Scan for the cell matching the given text and deliver its [X, Y] coordinate at center. 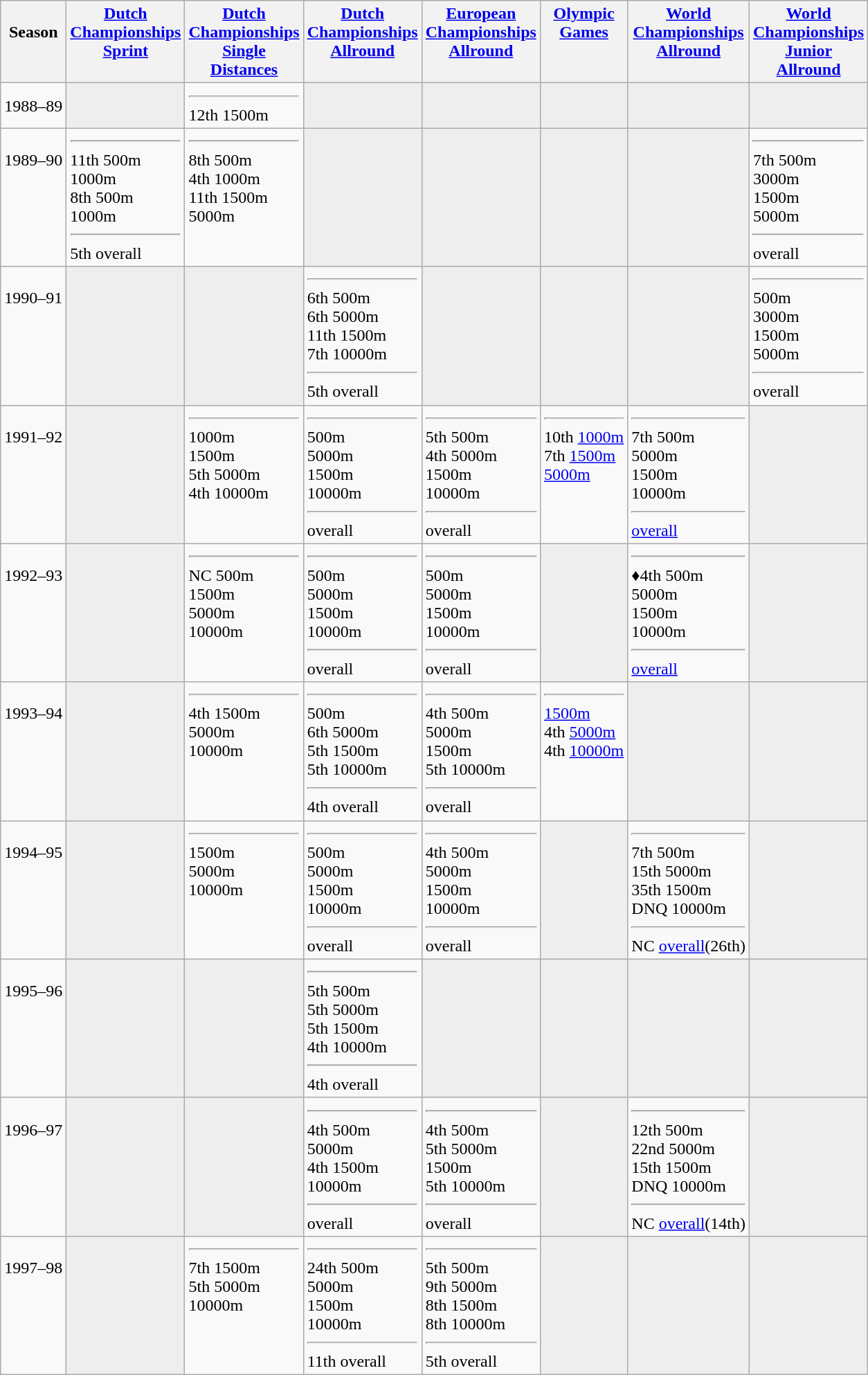
6th 500m 6th 5000m 11th 1500m 7th 10000m 5th overall [363, 336]
24th 500m 5000m 1500m 10000m 11th overall [363, 1305]
World Championships Allround [689, 42]
7th 500m 15th 5000m 35th 1500m DNQ 10000m NC overall(26th) [689, 890]
12th 500m 22nd 5000m 15th 1500m DNQ 10000m NC overall(14th) [689, 1167]
1500m 5000m 10000m [244, 890]
1988–89 [33, 105]
1500m 4th 5000m 4th 10000m [584, 751]
Season [33, 42]
5th 500m 4th 5000m 1500m 10000m overall [480, 474]
4th 500m 5000m 1500m 5th 10000m overall [480, 751]
1994–95 [33, 890]
Dutch Championships Single Distances [244, 42]
1991–92 [33, 474]
1000m 1500m 5th 5000m 4th 10000m [244, 474]
11th 500m 1000m 8th 500m 1000m 5th overall [126, 197]
1992–93 [33, 613]
Olympic Games [584, 42]
4th 1500m 5000m 10000m [244, 751]
NC 500m 1500m 5000m 10000m [244, 613]
10th 1000m 7th 1500m 5000m [584, 474]
4th 500m 5th 5000m 1500m 5th 10000m overall [480, 1167]
1995–96 [33, 1028]
4th 500m 5000m 4th 1500m 10000m overall [363, 1167]
1990–91 [33, 336]
European Championships Allround [480, 42]
♦4th 500m 5000m 1500m 10000m overall [689, 613]
1997–98 [33, 1305]
1989–90 [33, 197]
5th 500m 5th 5000m 5th 1500m 4th 10000m 4th overall [363, 1028]
Dutch Championships Sprint [126, 42]
Dutch Championships Allround [363, 42]
1993–94 [33, 751]
500m 3000m 1500m 5000m overall [808, 336]
7th 500m 3000m 1500m 5000m overall [808, 197]
500m 6th 5000m 5th 1500m 5th 10000m 4th overall [363, 751]
World Championships Junior Allround [808, 42]
7th 1500m 5th 5000m 10000m [244, 1305]
4th 500m 5000m 1500m 10000m overall [480, 890]
8th 500m 4th 1000m 11th 1500m 5000m [244, 197]
1996–97 [33, 1167]
12th 1500m [244, 105]
7th 500m 5000m 1500m 10000m overall [689, 474]
5th 500m 9th 5000m 8th 1500m 8th 10000m 5th overall [480, 1305]
